Extract the (X, Y) coordinate from the center of the cell holding the provided text.  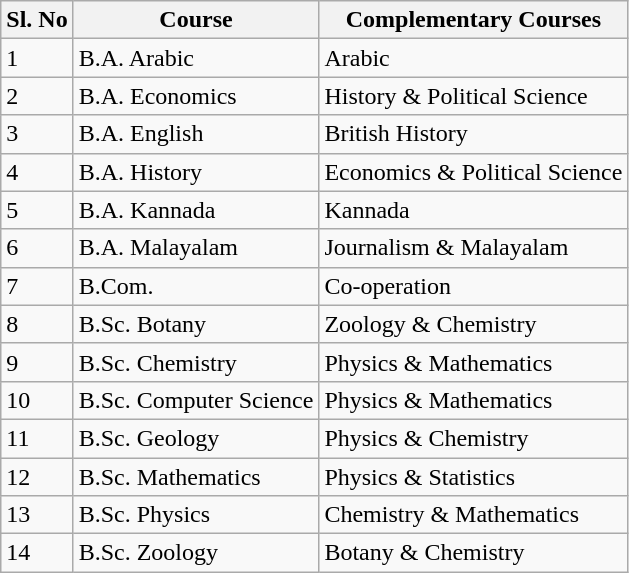
British History (474, 134)
13 (37, 515)
Botany & Chemistry (474, 553)
B.Sc. Zoology (196, 553)
Physics & Statistics (474, 477)
8 (37, 324)
B.Com. (196, 286)
Journalism & Malayalam (474, 248)
Co-operation (474, 286)
B.Sc. Physics (196, 515)
4 (37, 172)
History & Political Science (474, 96)
9 (37, 362)
3 (37, 134)
Course (196, 20)
6 (37, 248)
2 (37, 96)
B.Sc. Mathematics (196, 477)
B.Sc. Chemistry (196, 362)
B.A. History (196, 172)
Zoology & Chemistry (474, 324)
B.Sc. Geology (196, 438)
1 (37, 58)
14 (37, 553)
B.A. Arabic (196, 58)
Chemistry & Mathematics (474, 515)
Sl. No (37, 20)
Physics & Chemistry (474, 438)
10 (37, 400)
B.A. Kannada (196, 210)
B.A. Malayalam (196, 248)
12 (37, 477)
B.A. English (196, 134)
Kannada (474, 210)
Economics & Political Science (474, 172)
B.A. Economics (196, 96)
5 (37, 210)
7 (37, 286)
B.Sc. Botany (196, 324)
Complementary Courses (474, 20)
B.Sc. Computer Science (196, 400)
Arabic (474, 58)
11 (37, 438)
